Return the (X, Y) coordinate for the center point of the cell that contains the specified text.  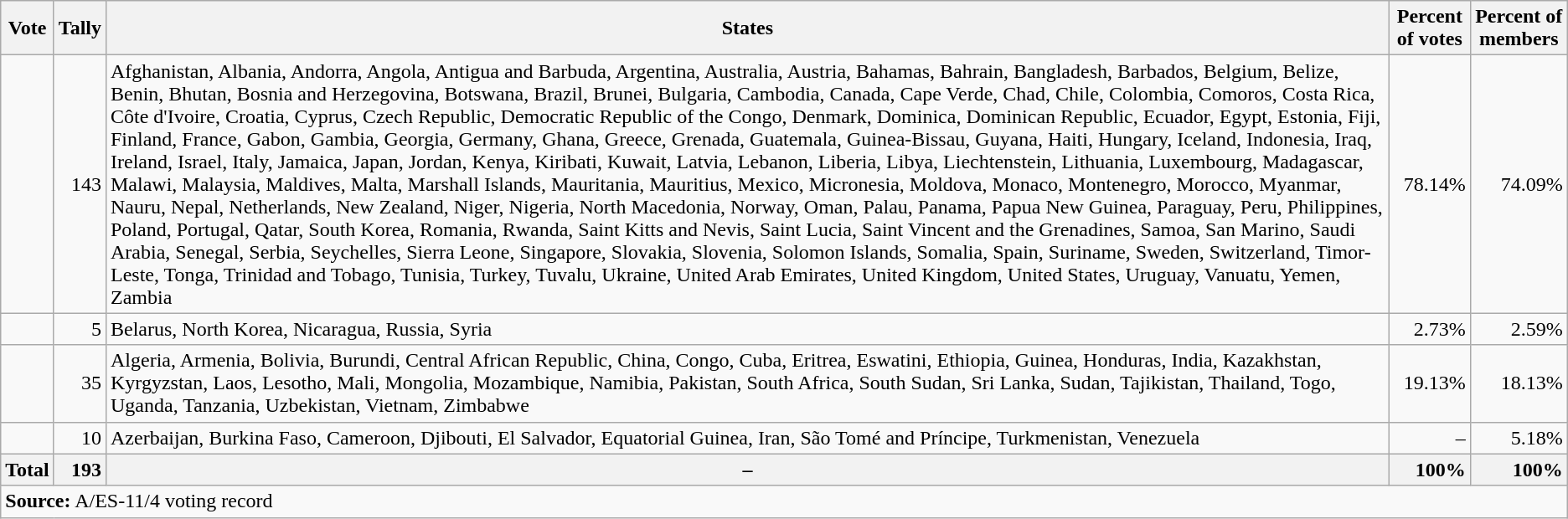
19.13% (1429, 383)
5.18% (1519, 438)
States (747, 28)
35 (80, 383)
143 (80, 184)
Tally (80, 28)
Belarus, North Korea, Nicaragua, Russia, Syria (747, 329)
Source: A/ES-11/4 voting record (784, 501)
Total (28, 470)
10 (80, 438)
2.73% (1429, 329)
2.59% (1519, 329)
Percent of members (1519, 28)
Vote (28, 28)
74.09% (1519, 184)
78.14% (1429, 184)
Percent of votes (1429, 28)
Azerbaijan, Burkina Faso, Cameroon, Djibouti, El Salvador, Equatorial Guinea, Iran, São Tomé and Príncipe, Turkmenistan, Venezuela (747, 438)
5 (80, 329)
193 (80, 470)
18.13% (1519, 383)
